Pinpoint the cell where the given text exists, returning its [x, y] midpoint coordinate. 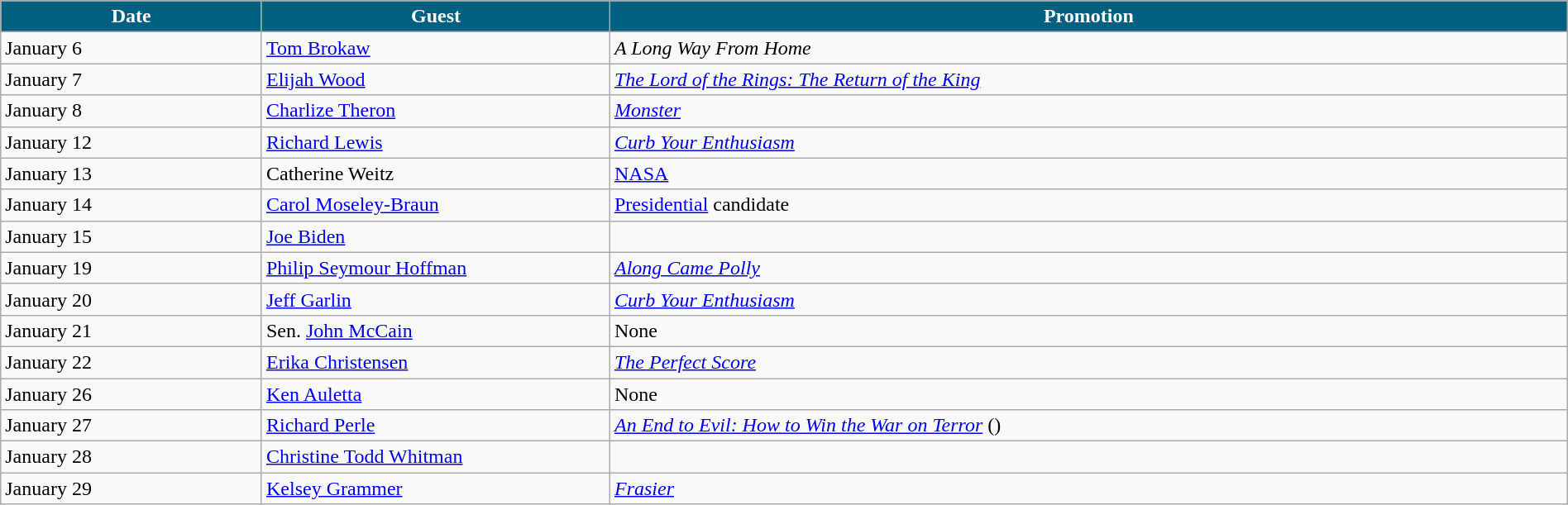
January 28 [131, 457]
Date [131, 17]
Kelsey Grammer [435, 488]
Erika Christensen [435, 362]
Richard Perle [435, 426]
Catherine Weitz [435, 174]
The Perfect Score [1088, 362]
January 6 [131, 48]
Joe Biden [435, 236]
Ken Auletta [435, 394]
January 13 [131, 174]
Monster [1088, 111]
Carol Moseley-Braun [435, 205]
January 20 [131, 299]
January 7 [131, 79]
January 21 [131, 331]
Christine Todd Whitman [435, 457]
Jeff Garlin [435, 299]
January 29 [131, 488]
Along Came Polly [1088, 268]
Frasier [1088, 488]
Charlize Theron [435, 111]
Richard Lewis [435, 142]
Sen. John McCain [435, 331]
A Long Way From Home [1088, 48]
Philip Seymour Hoffman [435, 268]
January 19 [131, 268]
Elijah Wood [435, 79]
Tom Brokaw [435, 48]
January 22 [131, 362]
January 12 [131, 142]
January 14 [131, 205]
January 8 [131, 111]
January 27 [131, 426]
The Lord of the Rings: The Return of the King [1088, 79]
An End to Evil: How to Win the War on Terror () [1088, 426]
January 26 [131, 394]
Guest [435, 17]
Presidential candidate [1088, 205]
NASA [1088, 174]
Promotion [1088, 17]
January 15 [131, 236]
